Output the (X, Y) coordinate of the center of the cell containing the given text.  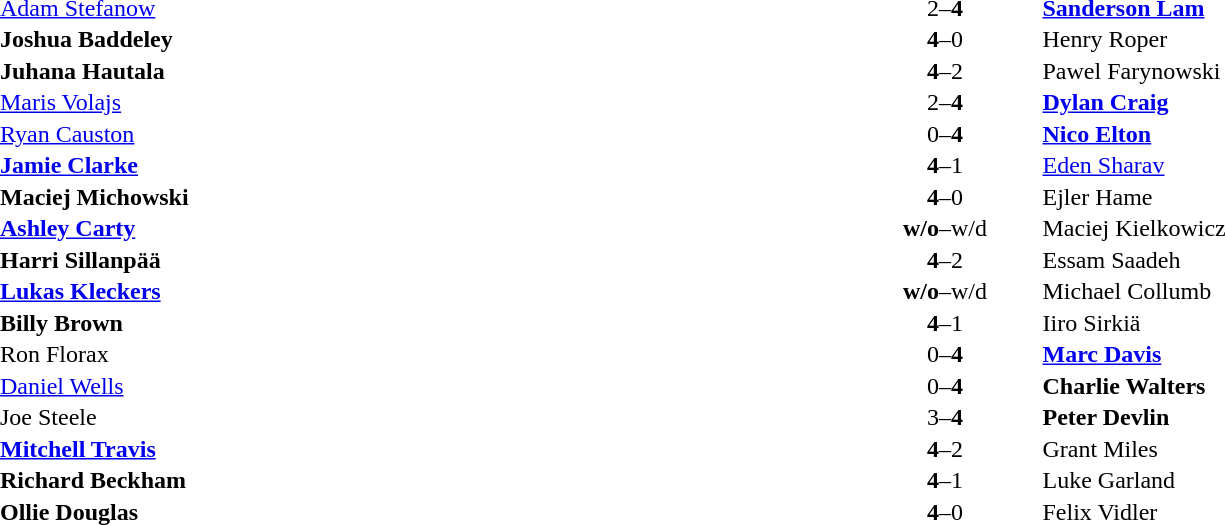
3–4 (944, 417)
2–4 (944, 103)
